Find where the given text appears and provide that cell's center as (x, y) coordinate. 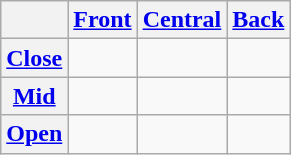
Close (34, 58)
Back (258, 20)
Central (182, 20)
Open (34, 134)
Front (102, 20)
Mid (34, 96)
